Extract the [X, Y] coordinate from the center of the cell holding the provided text.  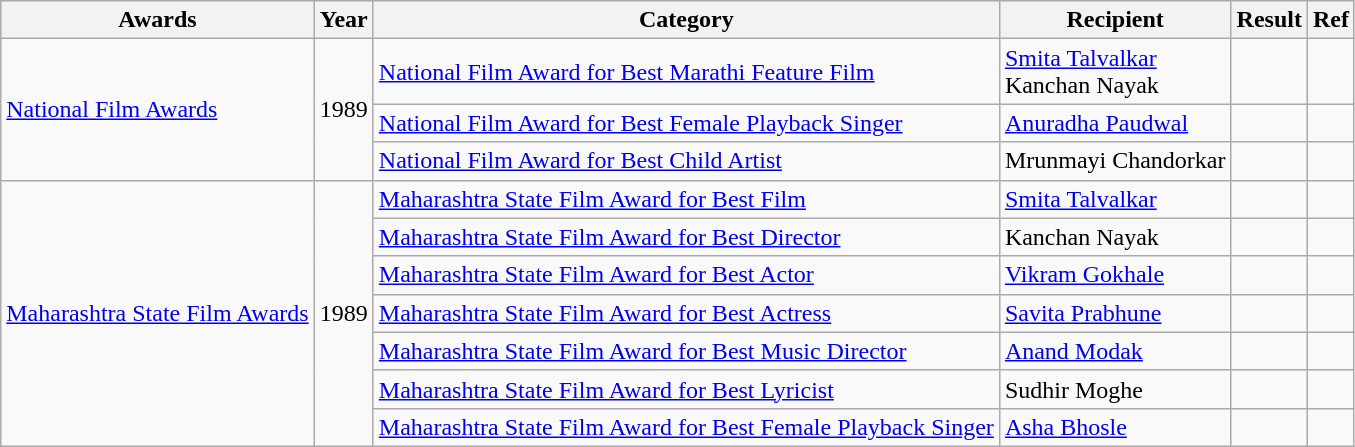
National Film Award for Best Marathi Feature Film [686, 72]
Result [1269, 20]
Anand Modak [1115, 351]
Maharashtra State Film Award for Best Actress [686, 313]
Year [344, 20]
National Film Award for Best Female Playback Singer [686, 123]
Maharashtra State Film Award for Best Director [686, 237]
Vikram Gokhale [1115, 275]
Maharashtra State Film Award for Best Music Director [686, 351]
Sudhir Moghe [1115, 389]
Maharashtra State Film Awards [158, 313]
Category [686, 20]
Awards [158, 20]
Smita TalvalkarKanchan Nayak [1115, 72]
Ref [1330, 20]
Asha Bhosle [1115, 427]
Smita Talvalkar [1115, 199]
Anuradha Paudwal [1115, 123]
Savita Prabhune [1115, 313]
Recipient [1115, 20]
Maharashtra State Film Award for Best Film [686, 199]
Kanchan Nayak [1115, 237]
Maharashtra State Film Award for Best Actor [686, 275]
Mrunmayi Chandorkar [1115, 161]
National Film Awards [158, 110]
National Film Award for Best Child Artist [686, 161]
Maharashtra State Film Award for Best Lyricist [686, 389]
Maharashtra State Film Award for Best Female Playback Singer [686, 427]
